Detect which cell encompasses the target text, then output its [X, Y] center coordinate. 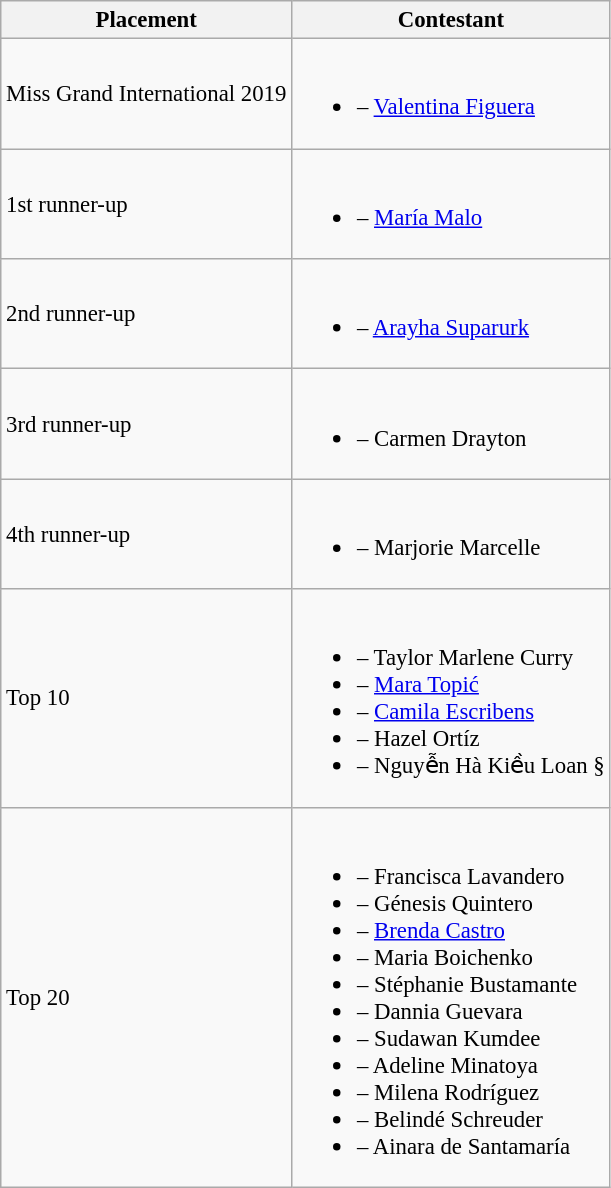
Placement [146, 20]
– Taylor Marlene Curry – Mara Topić – Camila Escribens – Hazel Ortíz – Nguyễn Hà Kiều Loan § [451, 698]
– Marjorie Marcelle [451, 534]
Contestant [451, 20]
– Valentina Figuera [451, 94]
1st runner-up [146, 204]
– Carmen Drayton [451, 424]
Top 10 [146, 698]
– Arayha Suparurk [451, 314]
4th runner-up [146, 534]
Top 20 [146, 997]
3rd runner-up [146, 424]
2nd runner-up [146, 314]
– María Malo [451, 204]
Miss Grand International 2019 [146, 94]
